Detect which cell encompasses the target text, then output its (x, y) center coordinate. 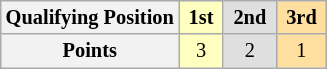
Qualifying Position (90, 17)
1 (301, 51)
1st (202, 17)
2nd (250, 17)
3rd (301, 17)
Points (90, 51)
2 (250, 51)
3 (202, 51)
